Pinpoint the cell where the given text exists, returning its (X, Y) midpoint coordinate. 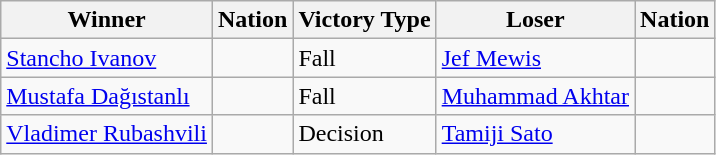
Vladimer Rubashvili (107, 134)
Tamiji Sato (535, 134)
Loser (535, 20)
Muhammad Akhtar (535, 96)
Mustafa Dağıstanlı (107, 96)
Stancho Ivanov (107, 58)
Winner (107, 20)
Jef Mewis (535, 58)
Decision (364, 134)
Victory Type (364, 20)
